Return the [X, Y] coordinate for the center point of the cell that contains the specified text.  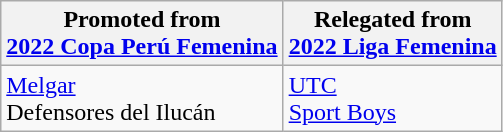
Relegated from2022 Liga Femenina [392, 34]
UTC Sport Boys [392, 98]
Promoted from2022 Copa Perú Femenina [142, 34]
Melgar Defensores del Ilucán [142, 98]
